Capture the cell that displays the provided text and extract its (x, y) central coordinate. 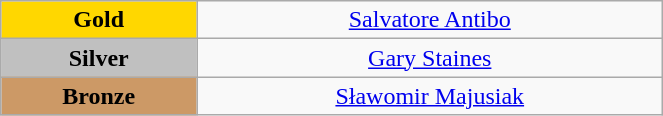
Gold (99, 20)
Bronze (99, 96)
Gary Staines (430, 58)
Sławomir Majusiak (430, 96)
Salvatore Antibo (430, 20)
Silver (99, 58)
